Find where the given text appears and provide that cell's center as (X, Y) coordinate. 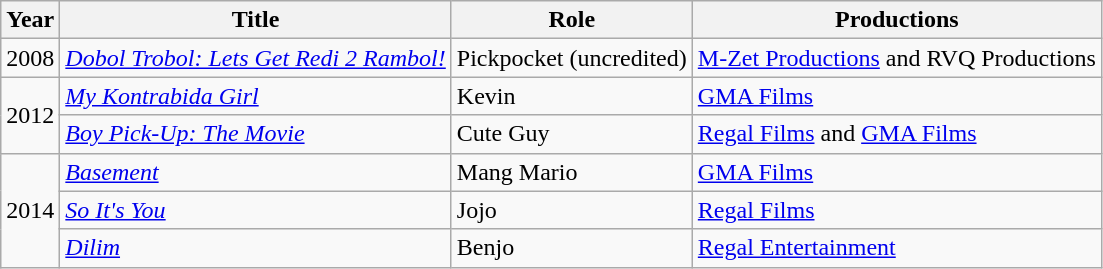
Role (572, 20)
Dilim (256, 248)
Regal Films (896, 210)
Regal Films and GMA Films (896, 134)
Year (30, 20)
My Kontrabida Girl (256, 96)
2012 (30, 115)
Cute Guy (572, 134)
2014 (30, 210)
Mang Mario (572, 172)
Title (256, 20)
Dobol Trobol: Lets Get Redi 2 Rambol! (256, 58)
Jojo (572, 210)
M-Zet Productions and RVQ Productions (896, 58)
Basement (256, 172)
Benjo (572, 248)
So It's You (256, 210)
Kevin (572, 96)
Productions (896, 20)
2008 (30, 58)
Pickpocket (uncredited) (572, 58)
Boy Pick-Up: The Movie (256, 134)
Regal Entertainment (896, 248)
